Capture the cell that displays the provided text and extract its [X, Y] central coordinate. 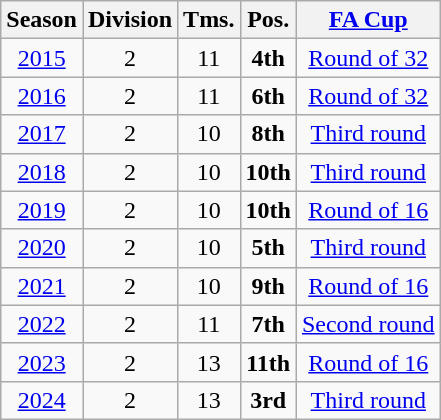
2024 [42, 400]
2023 [42, 362]
11th [268, 362]
FA Cup [368, 20]
2021 [42, 286]
2022 [42, 324]
4th [268, 58]
5th [268, 248]
Pos. [268, 20]
2019 [42, 210]
2020 [42, 248]
7th [268, 324]
Division [130, 20]
2015 [42, 58]
8th [268, 134]
6th [268, 96]
3rd [268, 400]
9th [268, 286]
Tms. [209, 20]
2016 [42, 96]
2018 [42, 172]
Second round [368, 324]
Season [42, 20]
2017 [42, 134]
